For the text-containing cell, return its midpoint in [x, y] coordinate format. 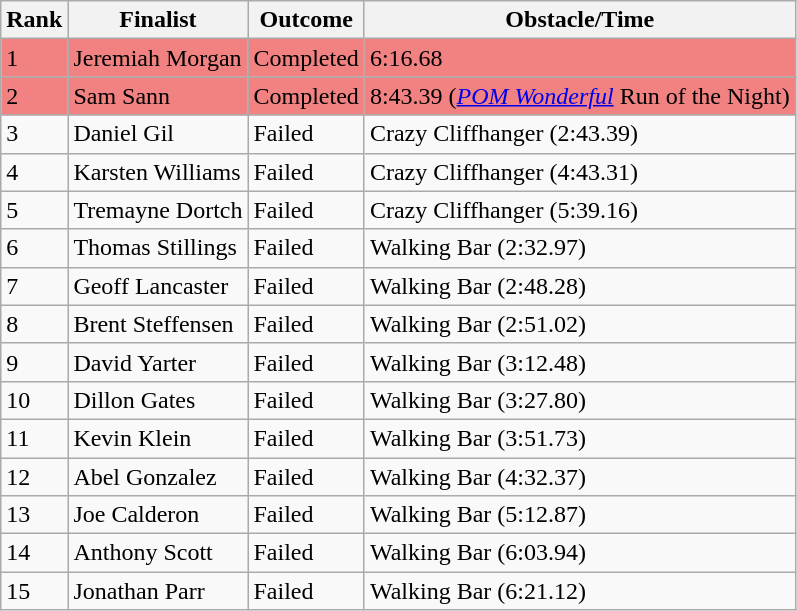
Walking Bar (3:51.73) [580, 438]
8:43.39 (POM Wonderful Run of the Night) [580, 96]
Walking Bar (6:03.94) [580, 553]
1 [34, 58]
Walking Bar (2:51.02) [580, 324]
Crazy Cliffhanger (4:43.31) [580, 172]
Dillon Gates [158, 400]
15 [34, 591]
Walking Bar (2:32.97) [580, 248]
4 [34, 172]
Sam Sann [158, 96]
Brent Steffensen [158, 324]
Finalist [158, 20]
Walking Bar (3:12.48) [580, 362]
3 [34, 134]
Crazy Cliffhanger (5:39.16) [580, 210]
14 [34, 553]
11 [34, 438]
Thomas Stillings [158, 248]
6:16.68 [580, 58]
Geoff Lancaster [158, 286]
Walking Bar (2:48.28) [580, 286]
Walking Bar (4:32.37) [580, 477]
5 [34, 210]
2 [34, 96]
Jeremiah Morgan [158, 58]
Kevin Klein [158, 438]
Jonathan Parr [158, 591]
Outcome [306, 20]
Walking Bar (6:21.12) [580, 591]
Crazy Cliffhanger (2:43.39) [580, 134]
Abel Gonzalez [158, 477]
7 [34, 286]
6 [34, 248]
Anthony Scott [158, 553]
12 [34, 477]
Daniel Gil [158, 134]
13 [34, 515]
9 [34, 362]
Karsten Williams [158, 172]
Rank [34, 20]
10 [34, 400]
Walking Bar (5:12.87) [580, 515]
Obstacle/Time [580, 20]
Tremayne Dortch [158, 210]
Joe Calderon [158, 515]
Walking Bar (3:27.80) [580, 400]
David Yarter [158, 362]
8 [34, 324]
